Output the [X, Y] coordinate of the center of the cell containing the given text.  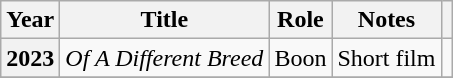
Of A Different Breed [164, 58]
Boon [300, 58]
Notes [386, 20]
Title [164, 20]
Short film [386, 58]
2023 [30, 58]
Role [300, 20]
Year [30, 20]
